Search for the cell housing the specified text and yield its (X, Y) center coordinate. 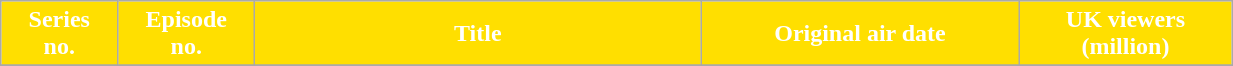
Episodeno. (186, 34)
Original air date (860, 34)
Seriesno. (60, 34)
Title (478, 34)
UK viewers(million) (1125, 34)
